For the text-containing cell, return its midpoint in [x, y] coordinate format. 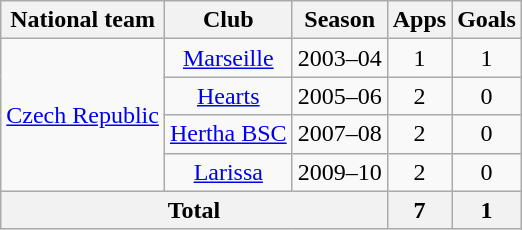
2007–08 [340, 134]
2005–06 [340, 96]
Apps [419, 20]
Season [340, 20]
Marseille [228, 58]
Hearts [228, 96]
2003–04 [340, 58]
Hertha BSC [228, 134]
Czech Republic [83, 115]
2009–10 [340, 172]
7 [419, 210]
Larissa [228, 172]
Total [194, 210]
Club [228, 20]
Goals [487, 20]
National team [83, 20]
